Identify which cell holds the provided text, then report its (X, Y) central coordinate. 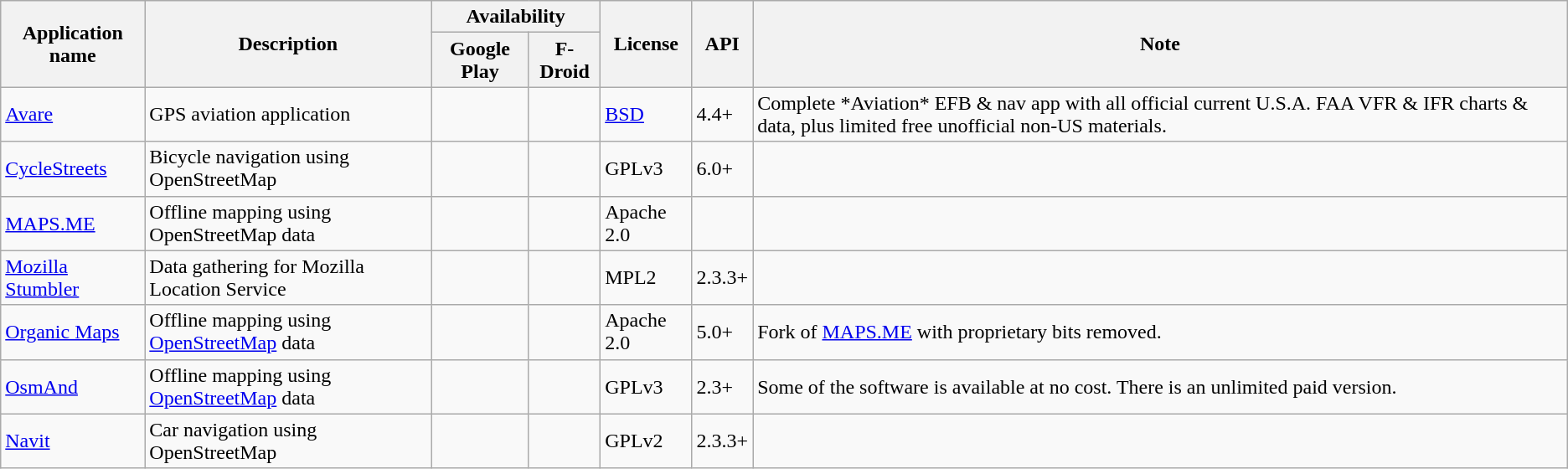
F-Droid (565, 60)
API (722, 44)
CycleStreets (73, 169)
Note (1161, 44)
Bicycle navigation using OpenStreetMap (288, 169)
Car navigation using OpenStreetMap (288, 441)
License (647, 44)
Google Play (481, 60)
2.3+ (722, 387)
Mozilla Stumbler (73, 278)
Application name (73, 44)
OsmAnd (73, 387)
Fork of MAPS.ME with proprietary bits removed. (1161, 332)
Data gathering for Mozilla Location Service (288, 278)
Availability (516, 17)
Avare (73, 114)
Description (288, 44)
Complete *Aviation* EFB & nav app with all official current U.S.A. FAA VFR & IFR charts & data, plus limited free unofficial non-US materials. (1161, 114)
5.0+ (722, 332)
Some of the software is available at no cost. There is an unlimited paid version. (1161, 387)
GPLv2 (647, 441)
BSD (647, 114)
Navit (73, 441)
MAPS.ME (73, 223)
MPL2 (647, 278)
GPS aviation application (288, 114)
Organic Maps (73, 332)
6.0+ (722, 169)
4.4+ (722, 114)
